From the cell containing the given text, extract its center point as [X, Y] coordinate. 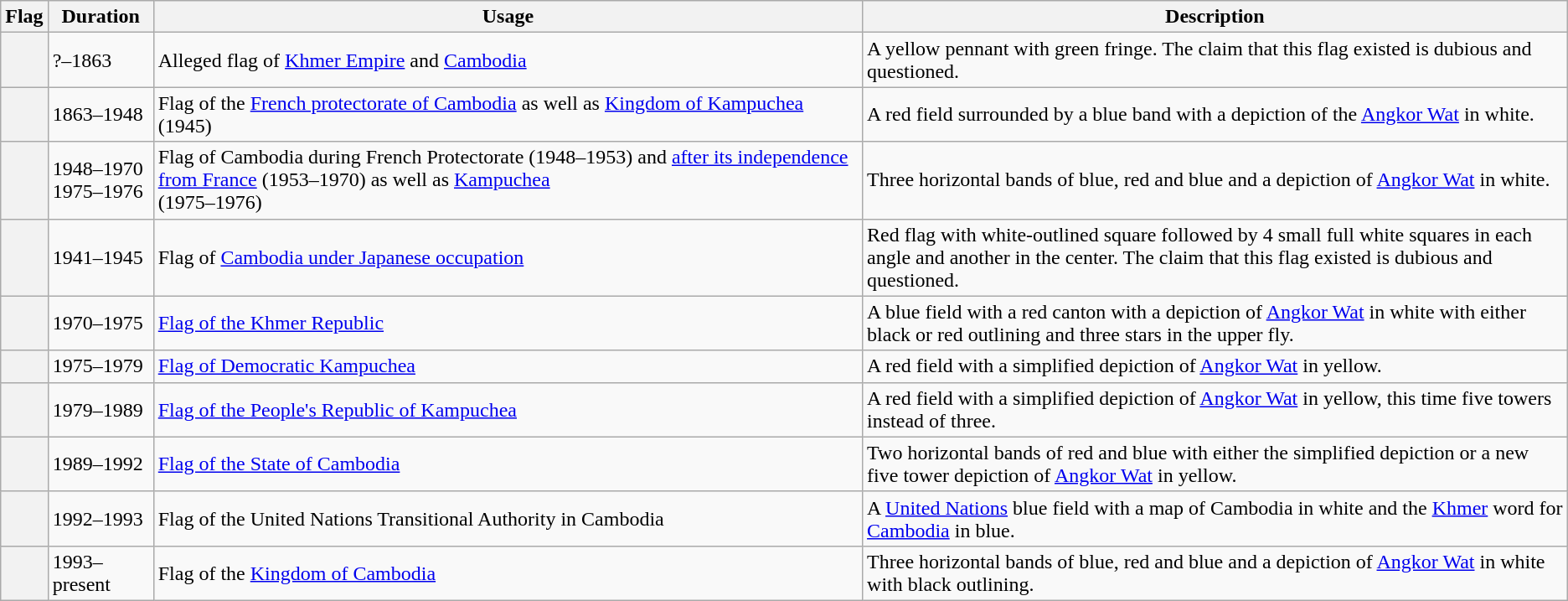
1941–1945 [101, 257]
Three horizontal bands of blue, red and blue and a depiction of Angkor Wat in white with black outlining. [1215, 573]
Two horizontal bands of red and blue with either the simplified depiction or a new five tower depiction of Angkor Wat in yellow. [1215, 464]
Flag of the People's Republic of Kampuchea [508, 409]
Description [1215, 17]
Flag of the United Nations Transitional Authority in Cambodia [508, 518]
1970–1975 [101, 324]
1975–1979 [101, 366]
Flag of the Khmer Republic [508, 324]
A red field with a simplified depiction of Angkor Wat in yellow, this time five towers instead of three. [1215, 409]
?–1863 [101, 60]
Flag of Cambodia during French Protectorate (1948–1953) and after its independence from France (1953–1970) as well as Kampuchea(1975–1976) [508, 180]
A yellow pennant with green fringe. The claim that this flag existed is dubious and questioned. [1215, 60]
1948–19701975–1976 [101, 180]
1989–1992 [101, 464]
1993–present [101, 573]
Flag of the French protectorate of Cambodia as well as Kingdom of Kampuchea (1945) [508, 114]
1863–1948 [101, 114]
Flag of the Kingdom of Cambodia [508, 573]
Usage [508, 17]
A blue field with a red canton with a depiction of Angkor Wat in white with either black or red outlining and three stars in the upper fly. [1215, 324]
Flag of the State of Cambodia [508, 464]
Flag of Democratic Kampuchea [508, 366]
Flag of Cambodia under Japanese occupation [508, 257]
Alleged flag of Khmer Empire and Cambodia [508, 60]
1979–1989 [101, 409]
A red field with a simplified depiction of Angkor Wat in yellow. [1215, 366]
Duration [101, 17]
1992–1993 [101, 518]
Flag [24, 17]
A red field surrounded by a blue band with a depiction of the Angkor Wat in white. [1215, 114]
A United Nations blue field with a map of Cambodia in white and the Khmer word for Cambodia in blue. [1215, 518]
Three horizontal bands of blue, red and blue and a depiction of Angkor Wat in white. [1215, 180]
